Pinpoint the cell where the given text exists, returning its (x, y) midpoint coordinate. 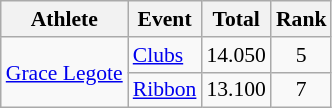
Athlete (64, 19)
Ribbon (165, 90)
Event (165, 19)
5 (302, 55)
Grace Legote (64, 72)
7 (302, 90)
13.100 (236, 90)
Total (236, 19)
Clubs (165, 55)
14.050 (236, 55)
Rank (302, 19)
